Output the (X, Y) coordinate of the center of the cell containing the given text.  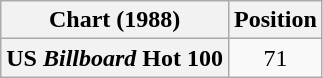
US Billboard Hot 100 (115, 58)
Position (276, 20)
Chart (1988) (115, 20)
71 (276, 58)
